For the text-containing cell, return its midpoint in [x, y] coordinate format. 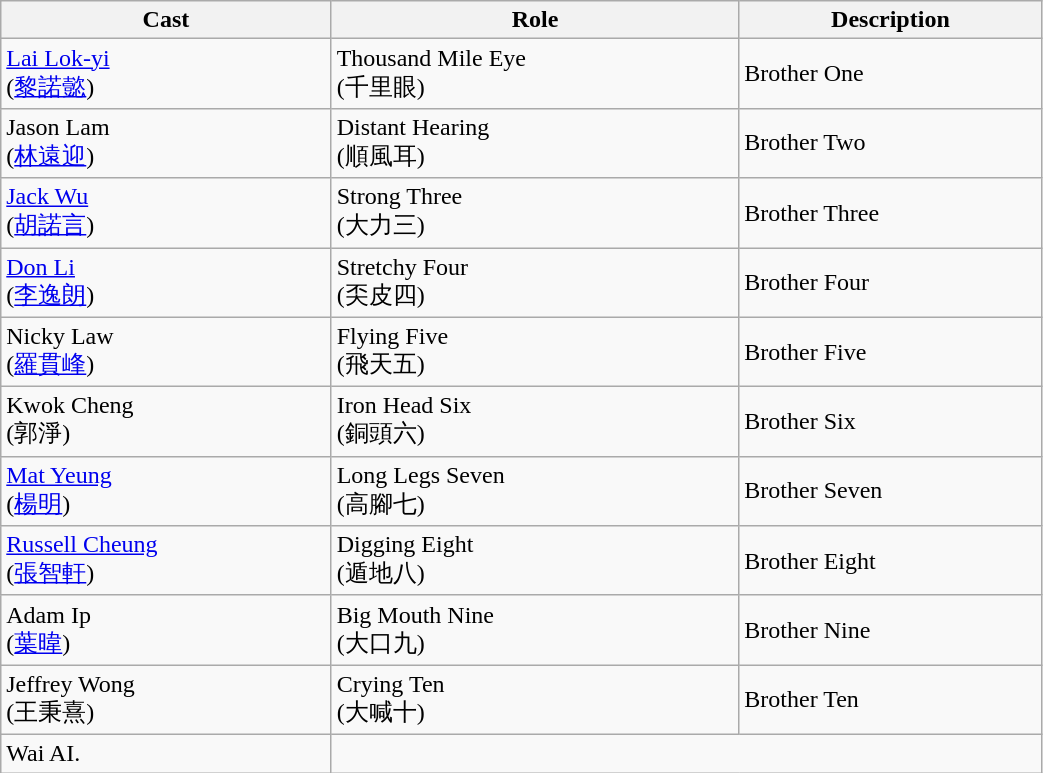
Brother Two [890, 143]
Nicky Law (羅貫峰) [166, 352]
Kwok Cheng (郭淨) [166, 422]
Brother Six [890, 422]
Brother Eight [890, 561]
Wai AI. [166, 753]
Stretchy Four (奀皮四) [535, 283]
Description [890, 20]
Thousand Mile Eye (千里眼) [535, 74]
Jack Wu (胡諾言) [166, 213]
Brother One [890, 74]
Brother Three [890, 213]
Mat Yeung (楊明) [166, 491]
Cast [166, 20]
Strong Three (大力三) [535, 213]
Crying Ten (大喊十) [535, 700]
Lai Lok-yi (黎諾懿) [166, 74]
Jeffrey Wong (王秉熹) [166, 700]
Brother Seven [890, 491]
Role [535, 20]
Iron Head Six (銅頭六) [535, 422]
Don Li (李逸朗) [166, 283]
Long Legs Seven (高腳七) [535, 491]
Flying Five (飛天五) [535, 352]
Distant Hearing (順風耳) [535, 143]
Digging Eight (遁地八) [535, 561]
Brother Four [890, 283]
Brother Five [890, 352]
Brother Nine [890, 630]
Adam Ip (葉暐) [166, 630]
Jason Lam (林遠迎) [166, 143]
Russell Cheung (張智軒) [166, 561]
Big Mouth Nine (大口九) [535, 630]
Brother Ten [890, 700]
